Capture the cell that displays the provided text and extract its [X, Y] central coordinate. 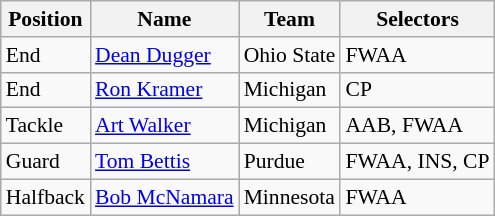
Name [164, 19]
Tom Bettis [164, 162]
Minnesota [290, 197]
Team [290, 19]
Position [46, 19]
Halfback [46, 197]
Dean Dugger [164, 55]
AAB, FWAA [417, 126]
Ron Kramer [164, 90]
Tackle [46, 126]
FWAA, INS, CP [417, 162]
Art Walker [164, 126]
Selectors [417, 19]
Purdue [290, 162]
Ohio State [290, 55]
CP [417, 90]
Bob McNamara [164, 197]
Guard [46, 162]
